Return the (X, Y) coordinate for the center point of the cell that contains the specified text.  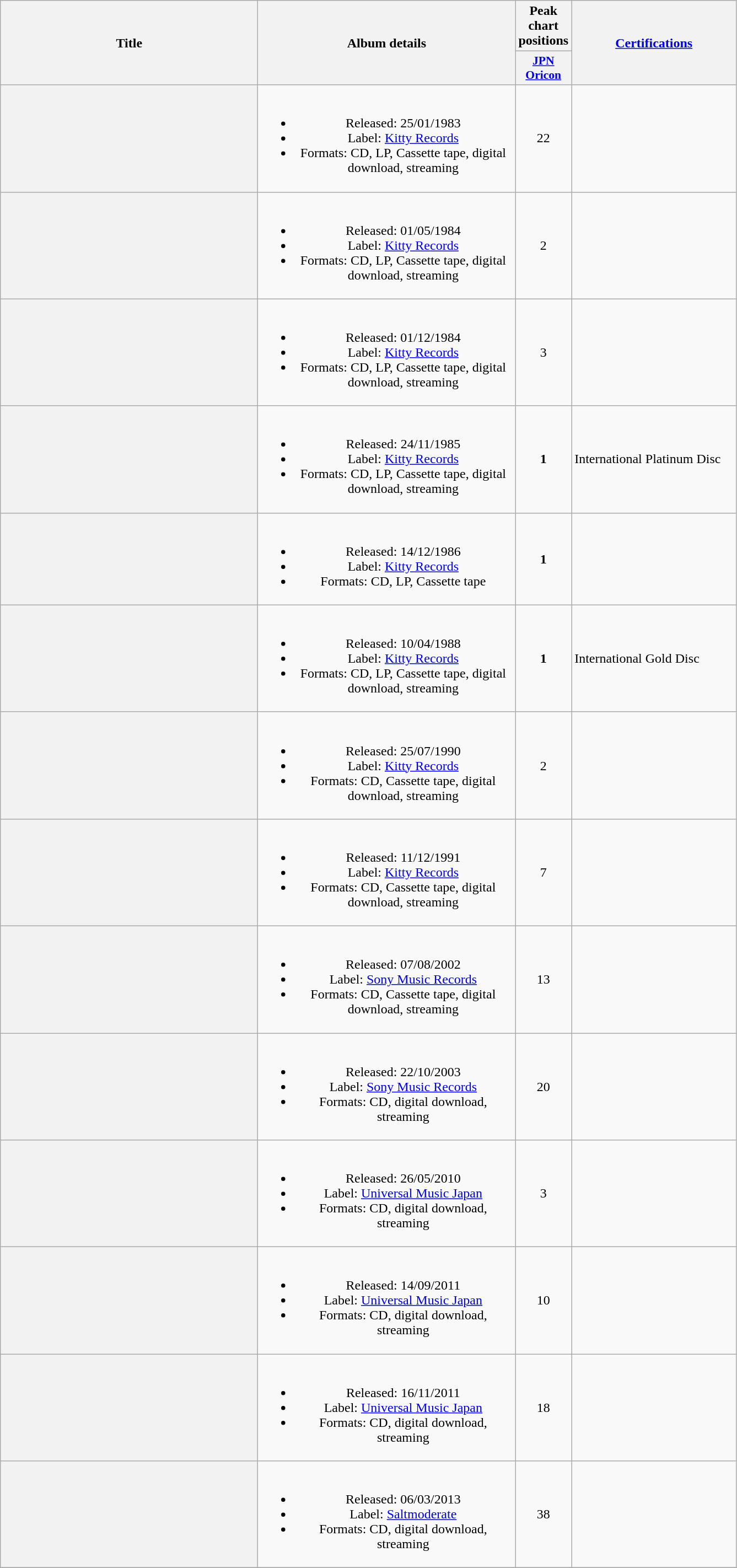
13 (544, 979)
Released: 24/11/1985Label: Kitty RecordsFormats: CD, LP, Cassette tape, digital download, streaming (387, 459)
JPNOricon (544, 68)
10 (544, 1301)
Released: 01/05/1984Label: Kitty RecordsFormats: CD, LP, Cassette tape, digital download, streaming (387, 245)
Released: 10/04/1988Label: Kitty RecordsFormats: CD, LP, Cassette tape, digital download, streaming (387, 658)
22 (544, 138)
20 (544, 1087)
Released: 16/11/2011Label: Universal Music JapanFormats: CD, digital download, streaming (387, 1408)
38 (544, 1515)
Released: 07/08/2002Label: Sony Music RecordsFormats: CD, Cassette tape, digital download, streaming (387, 979)
Certifications (654, 43)
Released: 25/01/1983Label: Kitty RecordsFormats: CD, LP, Cassette tape, digital download, streaming (387, 138)
Released: 01/12/1984Label: Kitty RecordsFormats: CD, LP, Cassette tape, digital download, streaming (387, 352)
Released: 06/03/2013Label: SaltmoderateFormats: CD, digital download, streaming (387, 1515)
International Platinum Disc (654, 459)
18 (544, 1408)
Released: 14/09/2011Label: Universal Music JapanFormats: CD, digital download, streaming (387, 1301)
Released: 26/05/2010Label: Universal Music JapanFormats: CD, digital download, streaming (387, 1194)
Released: 11/12/1991Label: Kitty RecordsFormats: CD, Cassette tape, digital download, streaming (387, 872)
Peakchartpositions (544, 26)
Released: 22/10/2003Label: Sony Music RecordsFormats: CD, digital download, streaming (387, 1087)
Title (129, 43)
7 (544, 872)
International Gold Disc (654, 658)
Released: 25/07/1990Label: Kitty RecordsFormats: CD, Cassette tape, digital download, streaming (387, 765)
Released: 14/12/1986Label: Kitty RecordsFormats: CD, LP, Cassette tape (387, 559)
Album details (387, 43)
